Output the (x, y) coordinate of the center of the cell containing the given text.  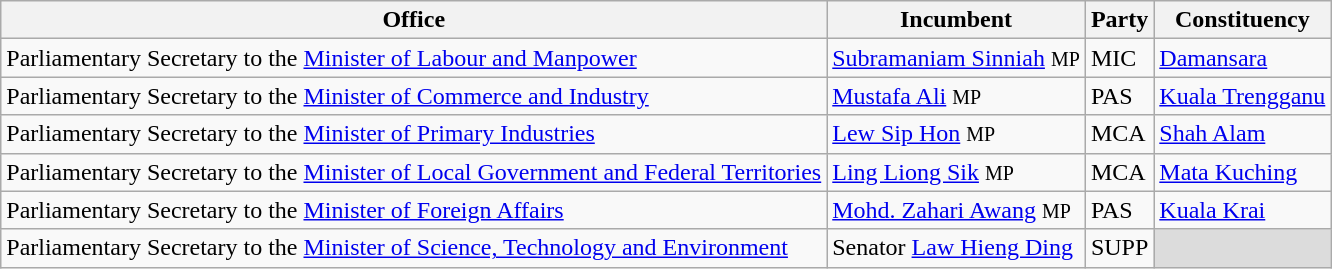
Parliamentary Secretary to the Minister of Labour and Manpower (414, 58)
Parliamentary Secretary to the Minister of Primary Industries (414, 134)
Damansara (1242, 58)
Mata Kuching (1242, 172)
SUPP (1119, 248)
Party (1119, 20)
Office (414, 20)
Incumbent (956, 20)
Ling Liong Sik MP (956, 172)
Parliamentary Secretary to the Minister of Commerce and Industry (414, 96)
Kuala Trengganu (1242, 96)
Shah Alam (1242, 134)
Lew Sip Hon MP (956, 134)
Mohd. Zahari Awang MP (956, 210)
Mustafa Ali MP (956, 96)
Kuala Krai (1242, 210)
MIC (1119, 58)
Parliamentary Secretary to the Minister of Science, Technology and Environment (414, 248)
Senator Law Hieng Ding (956, 248)
Subramaniam Sinniah MP (956, 58)
Constituency (1242, 20)
Parliamentary Secretary to the Minister of Local Government and Federal Territories (414, 172)
Parliamentary Secretary to the Minister of Foreign Affairs (414, 210)
